Provide the (x, y) coordinate of the cell's center where the given text is located.  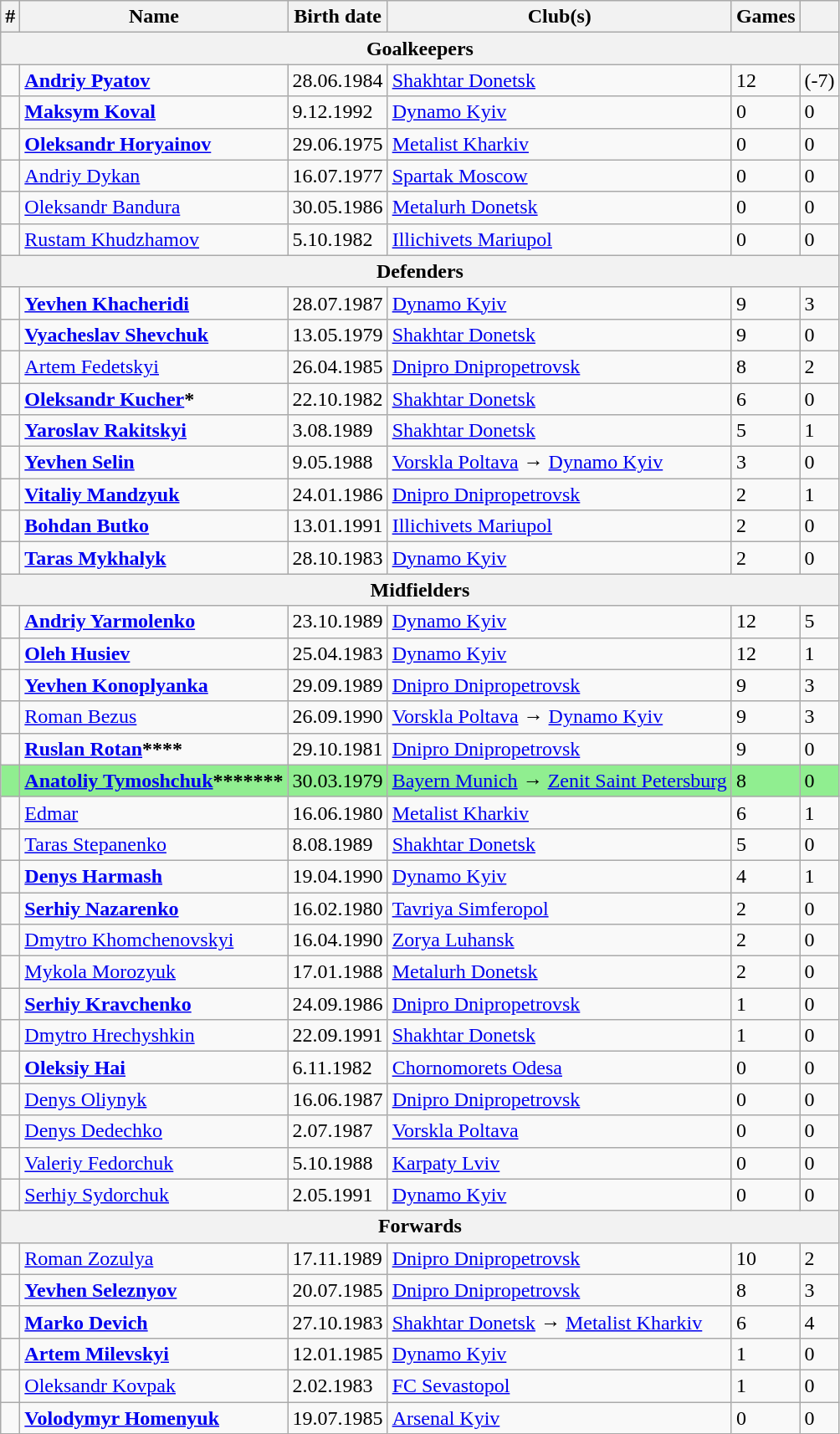
29.06.1975 (338, 144)
22.10.1982 (338, 399)
Artem Milevskyi (154, 1354)
28.07.1987 (338, 303)
6.11.1982 (338, 1068)
Arsenal Kyiv (559, 1418)
Taras Stepanenko (154, 844)
Oleksandr Horyainov (154, 144)
Serhiy Nazarenko (154, 908)
Tavriya Simferopol (559, 908)
FC Sevastopol (559, 1385)
Valeriy Fedorchuk (154, 1163)
19.07.1985 (338, 1418)
28.10.1983 (338, 558)
2.07.1987 (338, 1131)
Zorya Luhansk (559, 940)
9.05.1988 (338, 463)
16.06.1980 (338, 812)
Goalkeepers (420, 49)
13.01.1991 (338, 526)
Birth date (338, 17)
10 (766, 1258)
(-7) (820, 80)
30.05.1986 (338, 207)
Yevhen Selin (154, 463)
29.10.1981 (338, 749)
Artem Fedetskyi (154, 366)
22.09.1991 (338, 1036)
26.04.1985 (338, 366)
Ruslan Rotan**** (154, 749)
Volodymyr Homenyuk (154, 1418)
Chornomorets Odesa (559, 1068)
Oleksandr Kucher* (154, 399)
23.10.1989 (338, 622)
Name (154, 17)
2.05.1991 (338, 1195)
17.11.1989 (338, 1258)
Yevhen Khacheridi (154, 303)
Yevhen Seleznyov (154, 1290)
Denys Oliynyk (154, 1099)
20.07.1985 (338, 1290)
Oleksandr Bandura (154, 207)
30.03.1979 (338, 781)
Andriy Pyatov (154, 80)
5.10.1982 (338, 239)
Andriy Dykan (154, 176)
29.09.1989 (338, 685)
Yaroslav Rakitskyi (154, 431)
Denys Dedechko (154, 1131)
Oleksiy Hai (154, 1068)
Roman Bezus (154, 717)
Serhiy Kravchenko (154, 1004)
Denys Harmash (154, 876)
28.06.1984 (338, 80)
Forwards (420, 1227)
Vorskla Poltava (559, 1131)
26.09.1990 (338, 717)
Oleksandr Kovpak (154, 1385)
17.01.1988 (338, 972)
Karpaty Lviv (559, 1163)
Bayern Munich → Zenit Saint Petersburg (559, 781)
Maksym Koval (154, 112)
16.06.1987 (338, 1099)
Andriy Yarmolenko (154, 622)
Club(s) (559, 17)
13.05.1979 (338, 335)
16.02.1980 (338, 908)
Taras Mykhalyk (154, 558)
Spartak Moscow (559, 176)
Roman Zozulya (154, 1258)
19.04.1990 (338, 876)
Marko Devich (154, 1322)
# (10, 17)
Defenders (420, 271)
27.10.1983 (338, 1322)
3.08.1989 (338, 431)
Dmytro Khomchenovskyi (154, 940)
Bohdan Butko (154, 526)
2.02.1983 (338, 1385)
Serhiy Sydorchuk (154, 1195)
Vyacheslav Shevchuk (154, 335)
12.01.1985 (338, 1354)
Dmytro Hrechyshkin (154, 1036)
5.10.1988 (338, 1163)
Rustam Khudzhamov (154, 239)
24.01.1986 (338, 494)
Edmar (154, 812)
16.04.1990 (338, 940)
Shakhtar Donetsk → Metalist Kharkiv (559, 1322)
Vitaliy Mandzyuk (154, 494)
16.07.1977 (338, 176)
Yevhen Konoplyanka (154, 685)
9.12.1992 (338, 112)
Mykola Morozyuk (154, 972)
Oleh Husiev (154, 653)
25.04.1983 (338, 653)
Midfielders (420, 590)
24.09.1986 (338, 1004)
Anatoliy Tymoshchuk******* (154, 781)
Games (766, 17)
8.08.1989 (338, 844)
